Output the [X, Y] coordinate of the center of the cell containing the given text.  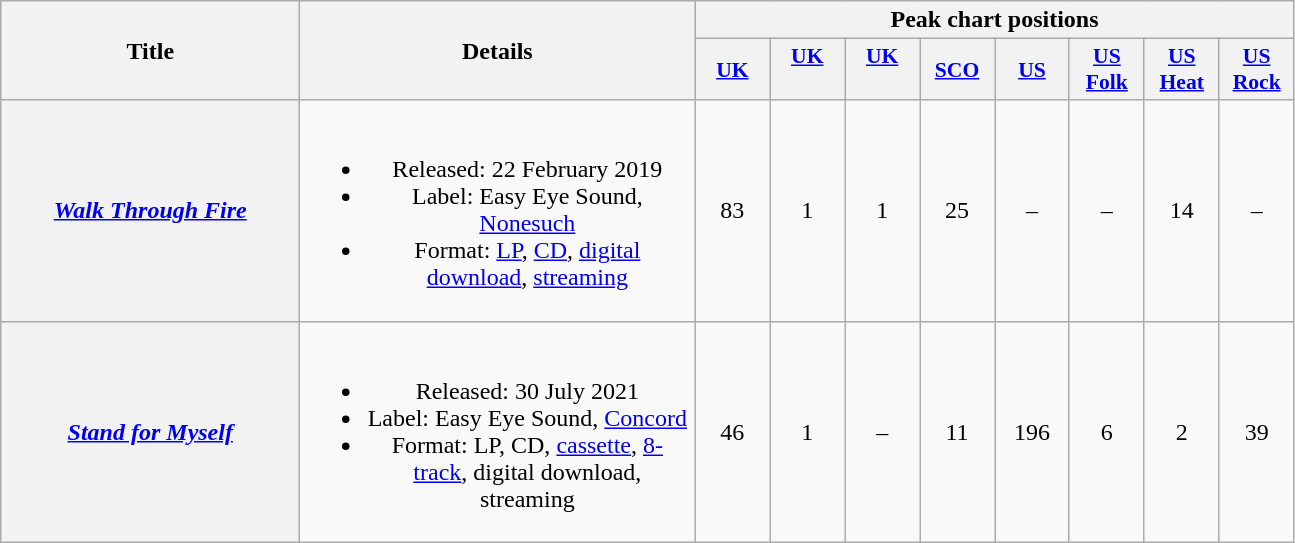
Walk Through Fire [150, 210]
Released: 22 February 2019Label: Easy Eye Sound, NonesuchFormat: LP, CD, digital download, streaming [498, 210]
SCO [958, 70]
Stand for Myself [150, 432]
6 [1106, 432]
196 [1032, 432]
US [1032, 70]
Released: 30 July 2021Label: Easy Eye Sound, ConcordFormat: LP, CD, cassette, 8-track, digital download, streaming [498, 432]
Peak chart positions [994, 20]
39 [1256, 432]
46 [732, 432]
USHeat [1182, 70]
14 [1182, 210]
Title [150, 50]
11 [958, 432]
83 [732, 210]
USFolk [1106, 70]
Details [498, 50]
25 [958, 210]
2 [1182, 432]
USRock [1256, 70]
